From the cell containing the given text, extract its center point as [X, Y] coordinate. 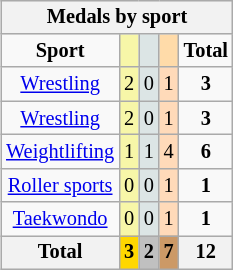
7 [169, 253]
Medals by sport [117, 17]
6 [206, 152]
Sport [60, 51]
12 [206, 253]
Weightlifting [60, 152]
Roller sports [60, 185]
4 [169, 152]
Taekwondo [60, 219]
